Pinpoint the cell where the given text exists, returning its (X, Y) midpoint coordinate. 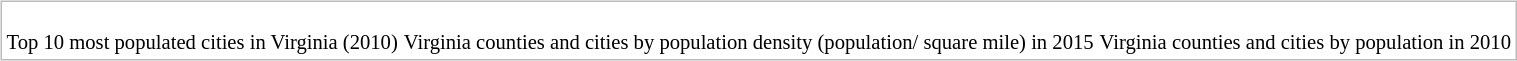
Top 10 most populated cities in Virginia (2010) (202, 32)
Virginia counties and cities by population in 2010 (1305, 32)
Virginia counties and cities by population density (population/ square mile) in 2015 (748, 32)
